For the text-containing cell, return its midpoint in (x, y) coordinate format. 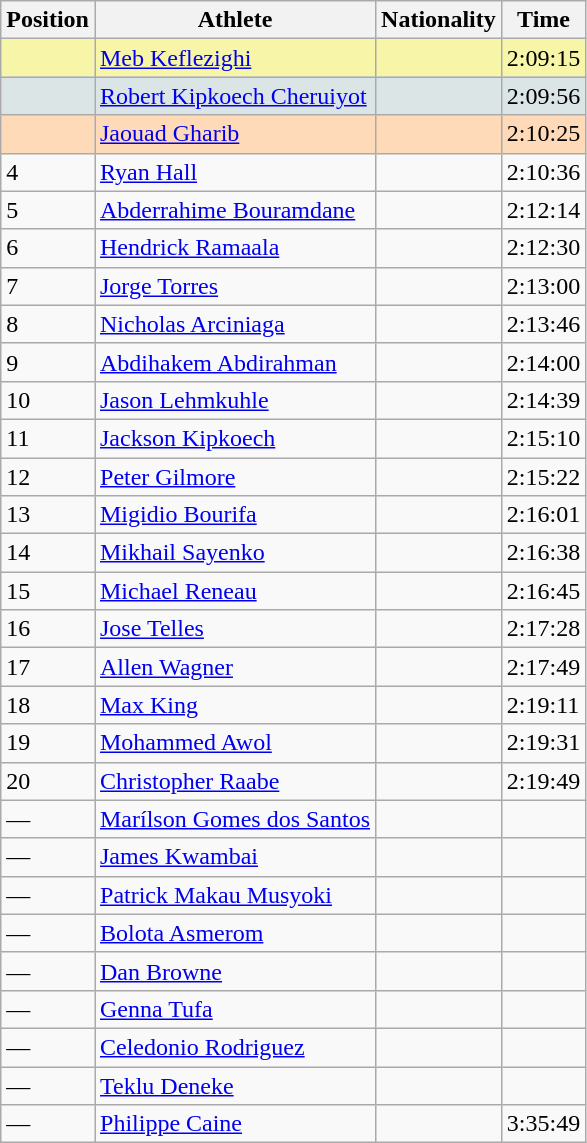
2:19:49 (543, 781)
Robert Kipkoech Cheruiyot (234, 96)
2:19:11 (543, 705)
2:16:45 (543, 591)
Meb Keflezighi (234, 58)
2:13:46 (543, 324)
5 (48, 210)
4 (48, 172)
Migidio Bourifa (234, 515)
8 (48, 324)
19 (48, 743)
Mohammed Awol (234, 743)
2:17:49 (543, 667)
18 (48, 705)
Genna Tufa (234, 1009)
Nationality (439, 20)
Dan Browne (234, 971)
Abdihakem Abdirahman (234, 362)
Hendrick Ramaala (234, 248)
Christopher Raabe (234, 781)
Bolota Asmerom (234, 933)
Peter Gilmore (234, 477)
2:13:00 (543, 286)
12 (48, 477)
Max King (234, 705)
2:15:22 (543, 477)
Time (543, 20)
2:10:36 (543, 172)
Patrick Makau Musyoki (234, 895)
2:16:01 (543, 515)
Celedonio Rodriguez (234, 1047)
Philippe Caine (234, 1124)
15 (48, 591)
Athlete (234, 20)
Michael Reneau (234, 591)
James Kwambai (234, 857)
Marílson Gomes dos Santos (234, 819)
Jose Telles (234, 629)
2:12:30 (543, 248)
Position (48, 20)
2:19:31 (543, 743)
7 (48, 286)
17 (48, 667)
2:14:39 (543, 400)
9 (48, 362)
Abderrahime Bouramdane (234, 210)
2:10:25 (543, 134)
Allen Wagner (234, 667)
2:15:10 (543, 438)
2:17:28 (543, 629)
11 (48, 438)
Mikhail Sayenko (234, 553)
Jaouad Gharib (234, 134)
20 (48, 781)
2:09:15 (543, 58)
Jorge Torres (234, 286)
6 (48, 248)
Jason Lehmkuhle (234, 400)
16 (48, 629)
13 (48, 515)
Nicholas Arciniaga (234, 324)
2:16:38 (543, 553)
Ryan Hall (234, 172)
3:35:49 (543, 1124)
14 (48, 553)
2:12:14 (543, 210)
10 (48, 400)
Jackson Kipkoech (234, 438)
Teklu Deneke (234, 1085)
2:14:00 (543, 362)
2:09:56 (543, 96)
